Search for the cell housing the specified text and yield its [X, Y] center coordinate. 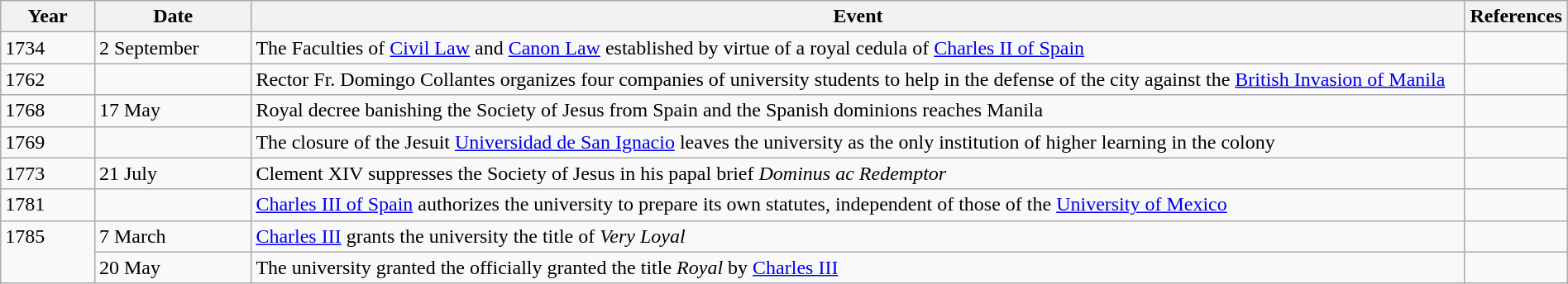
1773 [48, 173]
References [1516, 17]
20 May [172, 267]
1781 [48, 205]
1785 [48, 252]
Charles III grants the university the title of Very Loyal [858, 236]
Charles III of Spain authorizes the university to prepare its own statutes, independent of those of the University of Mexico [858, 205]
Year [48, 17]
The university granted the officially granted the title Royal by Charles III [858, 267]
21 July [172, 173]
1768 [48, 111]
The Faculties of Civil Law and Canon Law established by virtue of a royal cedula of Charles II of Spain [858, 48]
Clement XIV suppresses the Society of Jesus in his papal brief Dominus ac Redemptor [858, 173]
Royal decree banishing the Society of Jesus from Spain and the Spanish dominions reaches Manila [858, 111]
17 May [172, 111]
Date [172, 17]
1762 [48, 79]
The closure of the Jesuit Universidad de San Ignacio leaves the university as the only institution of higher learning in the colony [858, 142]
2 September [172, 48]
1734 [48, 48]
7 March [172, 236]
Event [858, 17]
1769 [48, 142]
